Determine the [x, y] coordinate at the center of the cell enclosing the given text.  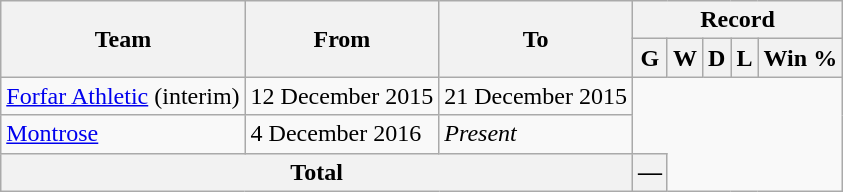
To [536, 39]
Present [536, 134]
— [650, 172]
12 December 2015 [342, 96]
Montrose [123, 134]
W [684, 58]
L [744, 58]
21 December 2015 [536, 96]
Win % [800, 58]
Record [737, 20]
Team [123, 39]
4 December 2016 [342, 134]
D [717, 58]
G [650, 58]
Forfar Athletic (interim) [123, 96]
Total [317, 172]
From [342, 39]
